Search for the cell housing the specified text and yield its (x, y) center coordinate. 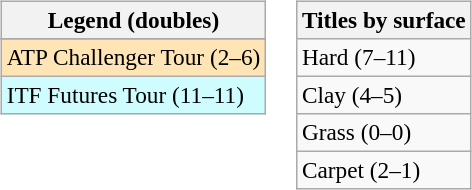
Legend (doubles) (133, 20)
Hard (7–11) (384, 57)
Clay (4–5) (384, 95)
Carpet (2–1) (384, 171)
ITF Futures Tour (11–11) (133, 95)
Grass (0–0) (384, 133)
ATP Challenger Tour (2–6) (133, 57)
Titles by surface (384, 20)
